Capture the cell that displays the provided text and extract its [X, Y] central coordinate. 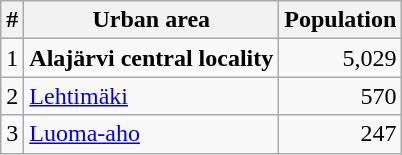
# [12, 20]
Population [340, 20]
Lehtimäki [152, 96]
Urban area [152, 20]
Luoma-aho [152, 134]
5,029 [340, 58]
3 [12, 134]
247 [340, 134]
2 [12, 96]
1 [12, 58]
Alajärvi central locality [152, 58]
570 [340, 96]
